Search for the cell housing the specified text and yield its (x, y) center coordinate. 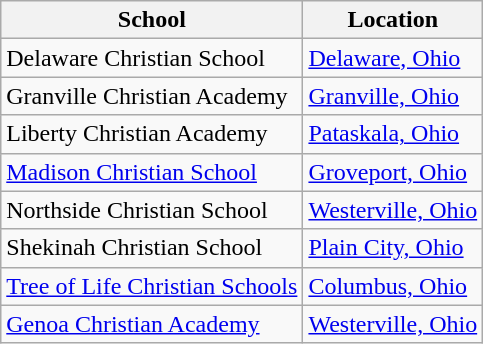
Delaware Christian School (152, 58)
Madison Christian School (152, 172)
Tree of Life Christian Schools (152, 286)
Pataskala, Ohio (393, 134)
Delaware, Ohio (393, 58)
Columbus, Ohio (393, 286)
Plain City, Ohio (393, 248)
Groveport, Ohio (393, 172)
Location (393, 20)
Granville Christian Academy (152, 96)
Liberty Christian Academy (152, 134)
School (152, 20)
Genoa Christian Academy (152, 324)
Shekinah Christian School (152, 248)
Granville, Ohio (393, 96)
Northside Christian School (152, 210)
